Scan for the cell matching the given text and deliver its (X, Y) coordinate at center. 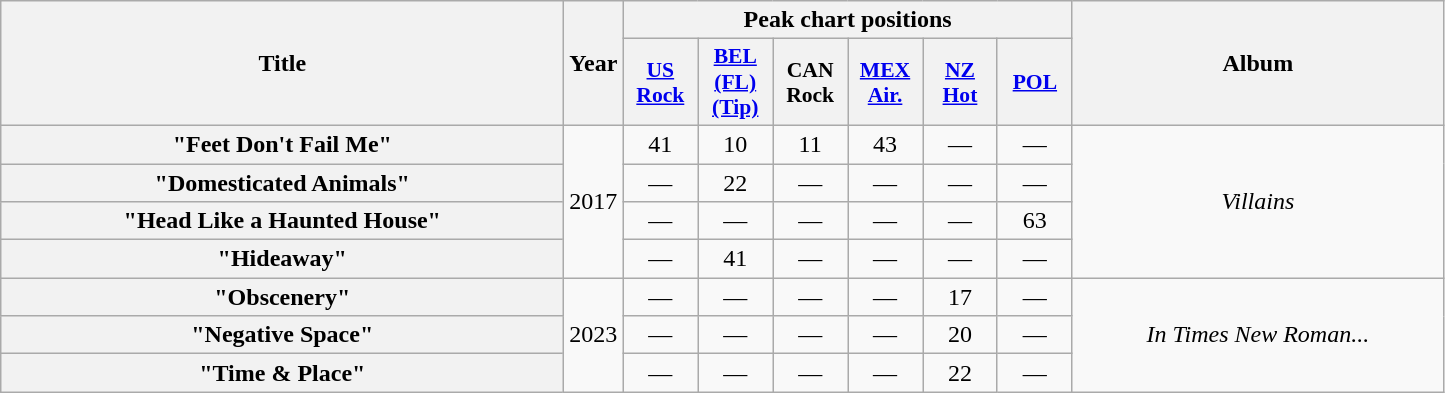
10 (736, 144)
17 (960, 297)
20 (960, 335)
"Time & Place" (282, 373)
43 (886, 144)
Year (594, 64)
2017 (594, 201)
2023 (594, 335)
"Domesticated Animals" (282, 183)
11 (810, 144)
CANRock (810, 82)
"Hideaway" (282, 259)
POL (1034, 82)
Villains (1258, 201)
Album (1258, 64)
NZHot (960, 82)
MEXAir. (886, 82)
"Head Like a Haunted House" (282, 221)
BEL(FL)(Tip) (736, 82)
Peak chart positions (848, 20)
Title (282, 64)
In Times New Roman... (1258, 335)
USRock (660, 82)
"Feet Don't Fail Me" (282, 144)
"Negative Space" (282, 335)
63 (1034, 221)
"Obscenery" (282, 297)
